Find where the given text appears and provide that cell's center as [x, y] coordinate. 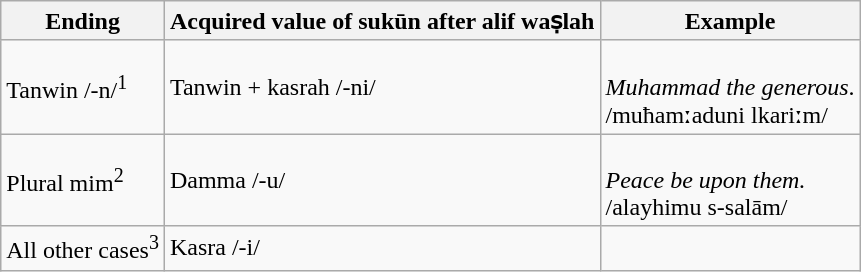
All other cases3 [83, 248]
Acquired value of sukūn after alif waṣlah [382, 21]
Peace be upon them./alayhimu s-salām/ [730, 180]
Tanwin + kasrah /-ni/ [382, 87]
Muhammad the generous./muħamːaduni lkariːm/ [730, 87]
Tanwin /-n/1 [83, 87]
Example [730, 21]
Ending [83, 21]
Damma /-u/ [382, 180]
Kasra /-i/ [382, 248]
Plural mim2 [83, 180]
